Capture the cell that displays the provided text and extract its [X, Y] central coordinate. 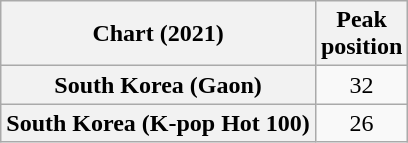
32 [361, 85]
Peakposition [361, 34]
South Korea (K-pop Hot 100) [158, 123]
South Korea (Gaon) [158, 85]
26 [361, 123]
Chart (2021) [158, 34]
